Scan for the cell matching the given text and deliver its (X, Y) coordinate at center. 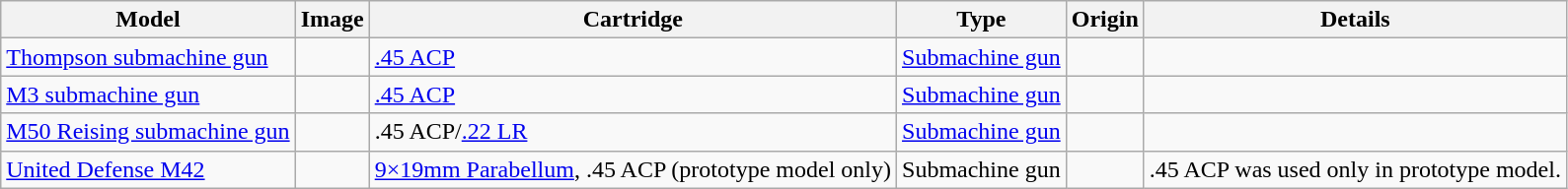
Origin (1105, 20)
.45 ACP was used only in prototype model. (1355, 169)
United Defense M42 (148, 169)
Image (332, 20)
Details (1355, 20)
Thompson submachine gun (148, 57)
M3 submachine gun (148, 94)
.45 ACP/.22 LR (633, 132)
Model (148, 20)
9×19mm Parabellum, .45 ACP (prototype model only) (633, 169)
Type (982, 20)
M50 Reising submachine gun (148, 132)
Cartridge (633, 20)
